For the text-containing cell, return its midpoint in [X, Y] coordinate format. 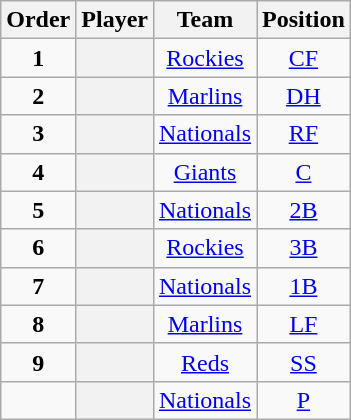
9 [38, 362]
Giants [204, 172]
8 [38, 324]
5 [38, 210]
RF [304, 134]
Order [38, 20]
2 [38, 96]
SS [304, 362]
Team [204, 20]
4 [38, 172]
6 [38, 248]
Position [304, 20]
3 [38, 134]
1B [304, 286]
3B [304, 248]
DH [304, 96]
1 [38, 58]
C [304, 172]
CF [304, 58]
LF [304, 324]
2B [304, 210]
7 [38, 286]
P [304, 400]
Reds [204, 362]
Player [115, 20]
